For the text-containing cell, return its midpoint in (x, y) coordinate format. 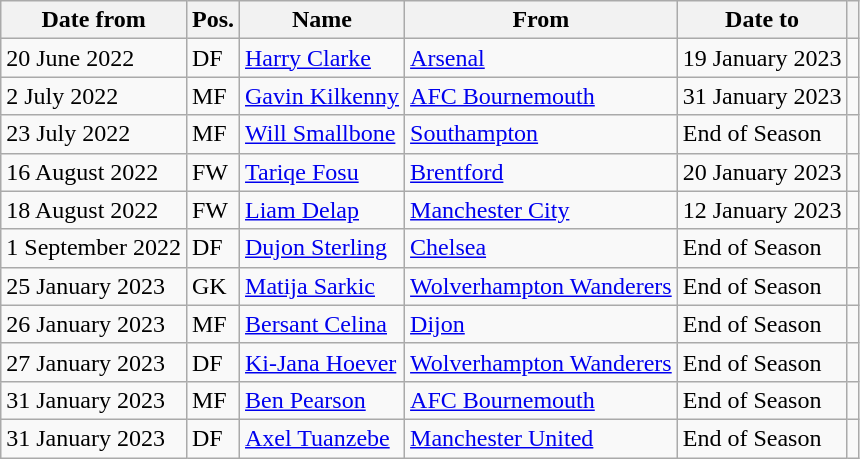
20 June 2022 (94, 58)
Matija Sarkic (322, 286)
GK (212, 286)
25 January 2023 (94, 286)
Manchester City (542, 210)
19 January 2023 (762, 58)
1 September 2022 (94, 248)
2 July 2022 (94, 96)
26 January 2023 (94, 324)
Date from (94, 20)
Dujon Sterling (322, 248)
Liam Delap (322, 210)
Chelsea (542, 248)
Dijon (542, 324)
Tariqe Fosu (322, 172)
12 January 2023 (762, 210)
Ben Pearson (322, 400)
27 January 2023 (94, 362)
Brentford (542, 172)
Arsenal (542, 58)
Name (322, 20)
23 July 2022 (94, 134)
18 August 2022 (94, 210)
Axel Tuanzebe (322, 438)
Will Smallbone (322, 134)
20 January 2023 (762, 172)
Date to (762, 20)
Harry Clarke (322, 58)
Manchester United (542, 438)
From (542, 20)
Southampton (542, 134)
16 August 2022 (94, 172)
Bersant Celina (322, 324)
Gavin Kilkenny (322, 96)
Pos. (212, 20)
Ki-Jana Hoever (322, 362)
